For the text-containing cell, return its midpoint in (X, Y) coordinate format. 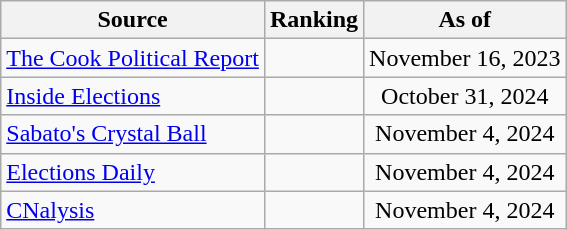
The Cook Political Report (133, 58)
Ranking (314, 20)
Inside Elections (133, 96)
November 16, 2023 (465, 58)
Sabato's Crystal Ball (133, 134)
Source (133, 20)
CNalysis (133, 210)
October 31, 2024 (465, 96)
As of (465, 20)
Elections Daily (133, 172)
